Detect which cell encompasses the target text, then output its (X, Y) center coordinate. 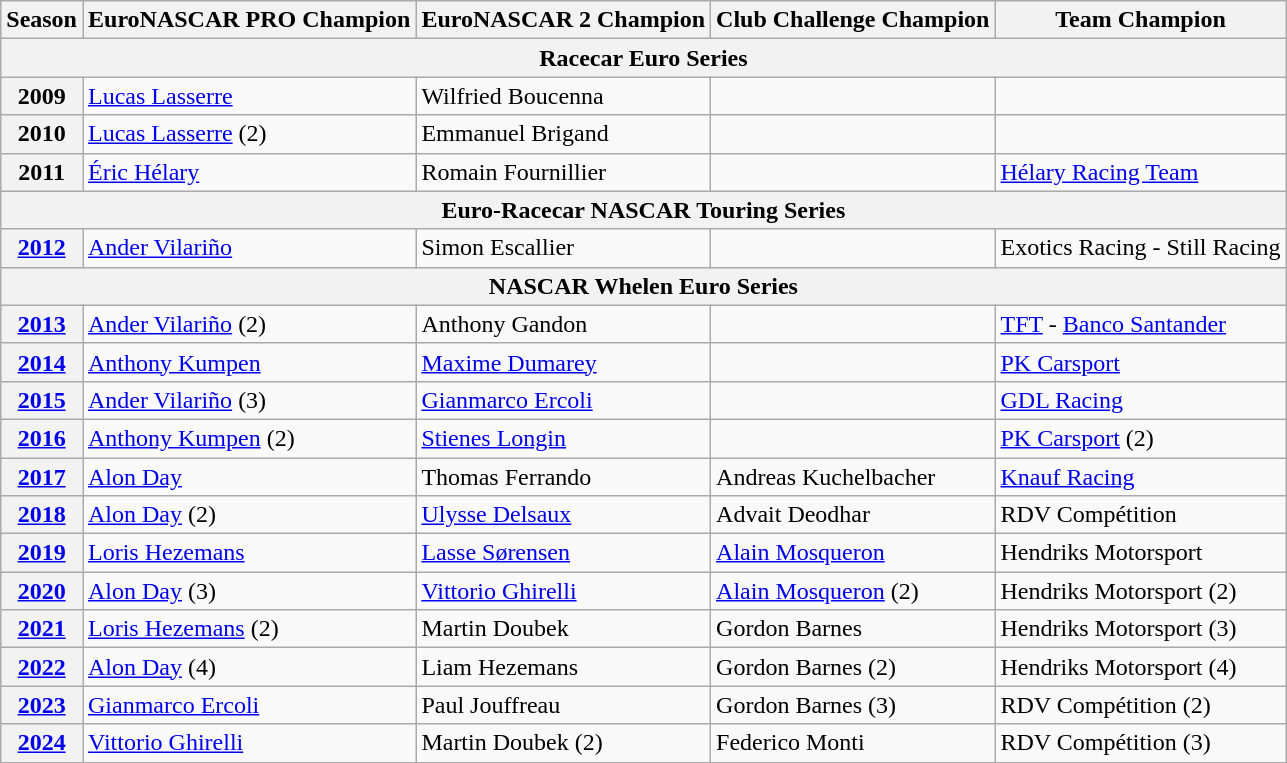
Lasse Sørensen (564, 553)
Exotics Racing - Still Racing (1140, 248)
Anthony Kumpen (248, 362)
Loris Hezemans (2) (248, 629)
2023 (42, 705)
Alain Mosqueron (2) (853, 591)
Martin Doubek (2) (564, 743)
Hendriks Motorsport (3) (1140, 629)
RDV Compétition (1140, 515)
Anthony Gandon (564, 324)
Lucas Lasserre (248, 96)
RDV Compétition (2) (1140, 705)
Team Champion (1140, 20)
Alon Day (3) (248, 591)
2017 (42, 477)
Hélary Racing Team (1140, 172)
Advait Deodhar (853, 515)
2009 (42, 96)
EuroNASCAR 2 Champion (564, 20)
Alon Day (248, 477)
Club Challenge Champion (853, 20)
Simon Escallier (564, 248)
Wilfried Boucenna (564, 96)
2011 (42, 172)
Thomas Ferrando (564, 477)
Andreas Kuchelbacher (853, 477)
2012 (42, 248)
2014 (42, 362)
2018 (42, 515)
Euro-Racecar NASCAR Touring Series (644, 210)
Lucas Lasserre (2) (248, 134)
2024 (42, 743)
2021 (42, 629)
Ulysse Delsaux (564, 515)
2019 (42, 553)
Liam Hezemans (564, 667)
Stienes Longin (564, 438)
Éric Hélary (248, 172)
Gordon Barnes (853, 629)
Romain Fournillier (564, 172)
RDV Compétition (3) (1140, 743)
2010 (42, 134)
PK Carsport (2) (1140, 438)
Gordon Barnes (3) (853, 705)
PK Carsport (1140, 362)
Ander Vilariño (2) (248, 324)
TFT - Banco Santander (1140, 324)
Alain Mosqueron (853, 553)
Season (42, 20)
Federico Monti (853, 743)
GDL Racing (1140, 400)
NASCAR Whelen Euro Series (644, 286)
Alon Day (4) (248, 667)
Martin Doubek (564, 629)
Alon Day (2) (248, 515)
Hendriks Motorsport (2) (1140, 591)
Anthony Kumpen (2) (248, 438)
Gordon Barnes (2) (853, 667)
Emmanuel Brigand (564, 134)
2015 (42, 400)
Hendriks Motorsport (1140, 553)
Ander Vilariño (3) (248, 400)
Racecar Euro Series (644, 58)
2013 (42, 324)
2022 (42, 667)
Loris Hezemans (248, 553)
Hendriks Motorsport (4) (1140, 667)
EuroNASCAR PRO Champion (248, 20)
Maxime Dumarey (564, 362)
2016 (42, 438)
Ander Vilariño (248, 248)
Knauf Racing (1140, 477)
2020 (42, 591)
Paul Jouffreau (564, 705)
